Extract the [x, y] coordinate from the center of the cell holding the provided text.  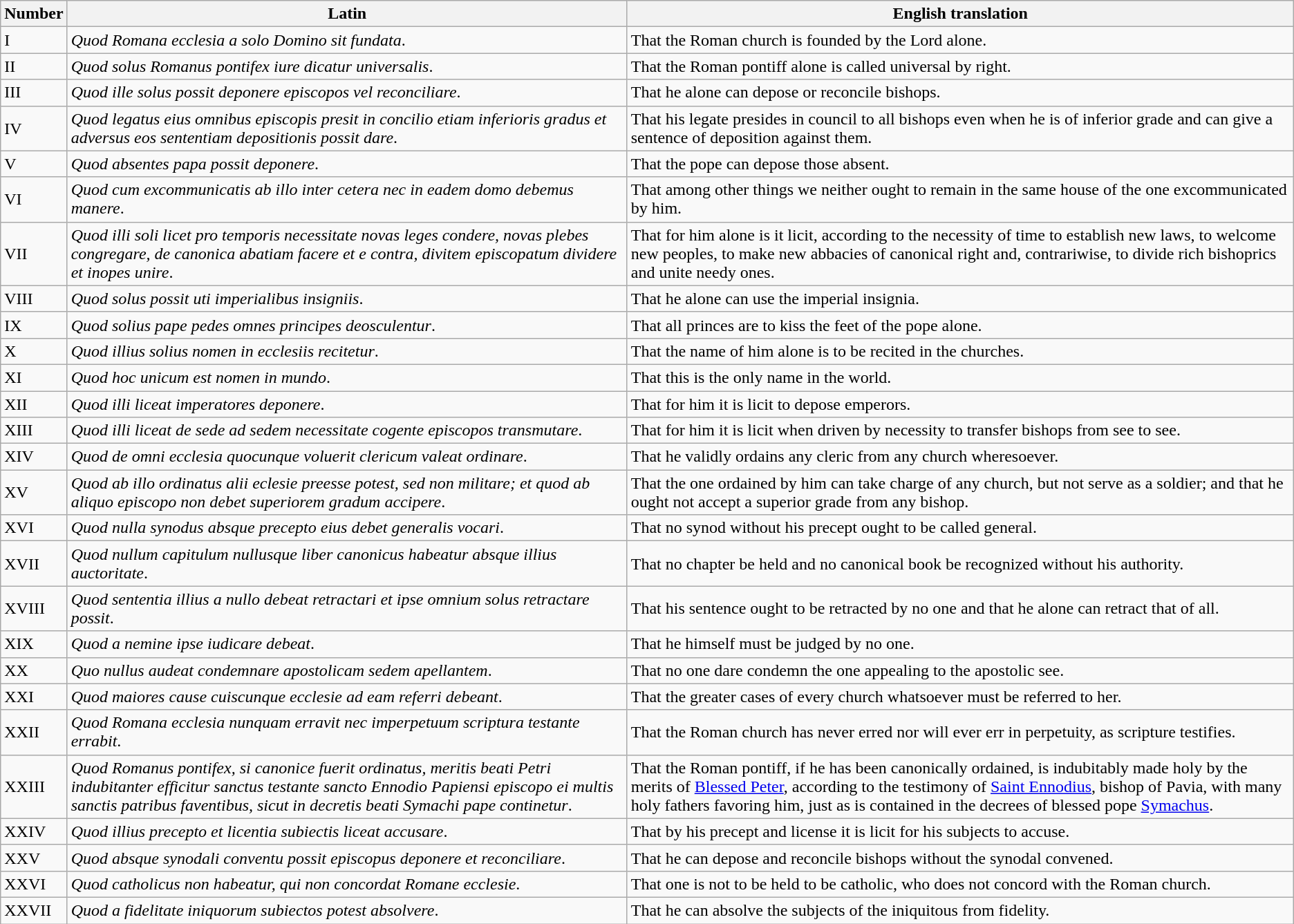
XIV [34, 457]
That he himself must be judged by no one. [960, 644]
XXIII [34, 786]
IX [34, 325]
Quod a nemine ipse iudicare debeat. [347, 644]
Quod de omni ecclesia quocunque voluerit clericum valeat ordinare. [347, 457]
That he alone can use the imperial insignia. [960, 299]
That he can depose and reconcile bishops without the synodal convened. [960, 858]
XVI [34, 528]
XVIII [34, 608]
XX [34, 670]
II [34, 66]
XII [34, 404]
That the Roman church has never erred nor will ever err in perpetuity, as scripture testifies. [960, 733]
That one is not to be held to be catholic, who does not concord with the Roman church. [960, 884]
IV [34, 129]
XXI [34, 697]
XXVII [34, 910]
Quod solus Romanus pontifex iure dicatur universalis. [347, 66]
XIII [34, 431]
XI [34, 377]
That no chapter be held and no canonical book be recognized without his authority. [960, 564]
Quod Romana ecclesia nunquam erravit nec imperpetuum scriptura testante errabit. [347, 733]
XV [34, 492]
That the greater cases of every church whatsoever must be referred to her. [960, 697]
Quo nullus audeat condemnare apostolicam sedem apellantem. [347, 670]
Latin [347, 14]
VIII [34, 299]
Quod nullum capitulum nullusque liber canonicus habeatur absque illius auctoritate. [347, 564]
That no one dare condemn the one appealing to the apostolic see. [960, 670]
V [34, 164]
That among other things we neither ought to remain in the same house of the one excommunicated by him. [960, 199]
Quod solus possit uti imperialibus insigniis. [347, 299]
That his sentence ought to be retracted by no one and that he alone can retract that of all. [960, 608]
VII [34, 254]
Quod illius solius nomen in ecclesiis recitetur. [347, 351]
XXV [34, 858]
That all princes are to kiss the feet of the pope alone. [960, 325]
X [34, 351]
Quod absque synodali conventu possit episcopus deponere et reconciliare. [347, 858]
Quod nulla synodus absque precepto eius debet generalis vocari. [347, 528]
Quod illius precepto et licentia subiectis liceat accusare. [347, 831]
That by his precept and license it is licit for his subjects to accuse. [960, 831]
That the Roman pontiff alone is called universal by right. [960, 66]
Quod legatus eius omnibus episcopis presit in concilio etiam inferioris gradus et adversus eos sententiam depositionis possit dare. [347, 129]
Quod illi liceat de sede ad sedem necessitate cogente episcopos transmutare. [347, 431]
Quod sententia illius a nullo debeat retractari et ipse omnium solus retractare possit. [347, 608]
Quod ille solus possit deponere episcopos vel reconciliare. [347, 93]
XIX [34, 644]
III [34, 93]
Quod ab illo ordinatus alii eclesie preesse potest, sed non militare; et quod ab aliquo episcopo non debet superiorem gradum accipere. [347, 492]
That for him it is licit when driven by necessity to transfer bishops from see to see. [960, 431]
That he validly ordains any cleric from any church wheresoever. [960, 457]
Quod absentes papa possit deponere. [347, 164]
That for him it is licit to depose emperors. [960, 404]
XXII [34, 733]
XXIV [34, 831]
That he alone can depose or reconcile bishops. [960, 93]
That the Roman church is founded by the Lord alone. [960, 40]
Quod a fidelitate iniquorum subiectos potest absolvere. [347, 910]
VI [34, 199]
That the name of him alone is to be recited in the churches. [960, 351]
Number [34, 14]
Quod cum excommunicatis ab illo inter cetera nec in eadem domo debemus manere. [347, 199]
That the pope can depose those absent. [960, 164]
Quod Romana ecclesia a solo Domino sit fundata. [347, 40]
That no synod without his precept ought to be called general. [960, 528]
English translation [960, 14]
Quod illi liceat imperatores deponere. [347, 404]
I [34, 40]
That his legate presides in council to all bishops even when he is of inferior grade and can give a sentence of deposition against them. [960, 129]
Quod solius pape pedes omnes principes deosculentur. [347, 325]
XVII [34, 564]
Quod hoc unicum est nomen in mundo. [347, 377]
XXVI [34, 884]
That he can absolve the subjects of the iniquitous from fidelity. [960, 910]
Quod maiores cause cuiscunque ecclesie ad eam referri debeant. [347, 697]
Quod catholicus non habeatur, qui non concordat Romane ecclesie. [347, 884]
That this is the only name in the world. [960, 377]
